Capture the cell that displays the provided text and extract its [x, y] central coordinate. 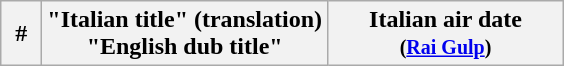
"Italian title" (translation)"English dub title" [185, 34]
Italian air date(Rai Gulp) [446, 34]
# [22, 34]
